Identify which cell holds the provided text, then report its [x, y] central coordinate. 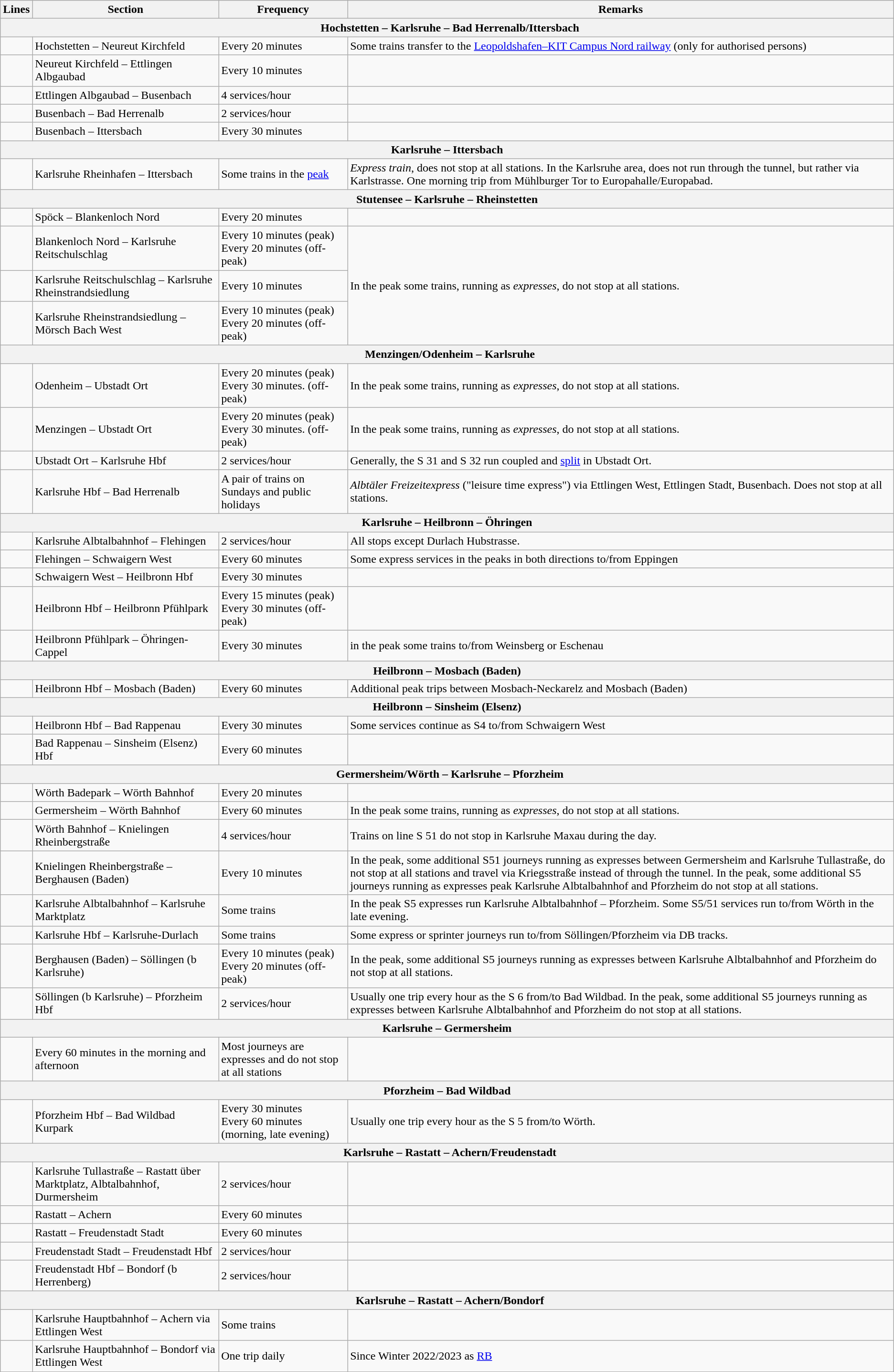
Karlsruhe Rheinstrandsiedlung – Mörsch Bach West [126, 323]
Busenbach – Bad Herrenalb [126, 113]
Karlsruhe – Rastatt – Achern/Freudenstadt [447, 1152]
Menzingen/Odenheim – Karlsruhe [447, 354]
Some trains in the peak [283, 174]
Karlsruhe Hbf – Karlsruhe-Durlach [126, 935]
Albtäler Freizeitexpress ("leisure time express") via Ettlingen West, Ettlingen Stadt, Busenbach. Does not stop at all stations. [621, 492]
Karlsruhe – Ittersbach [447, 150]
Frequency [283, 10]
Karlsruhe – Heilbronn – Öhringen [447, 523]
Germersheim/Wörth – Karlsruhe – Pforzheim [447, 774]
Every 30 minutesEvery 60 minutes (morning, late evening) [283, 1121]
Flehingen – Schwaigern West [126, 559]
Karlsruhe Albtalbahnhof – Karlsruhe Marktplatz [126, 911]
Wörth Badepark – Wörth Bahnhof [126, 793]
Hochstetten – Neureut Kirchfeld [126, 46]
Some express or sprinter journeys run to/from Söllingen/Pforzheim via DB tracks. [621, 935]
Schwaigern West – Heilbronn Hbf [126, 577]
in the peak some trains to/from Weinsberg or Eschenau [621, 646]
Spöck – Blankenloch Nord [126, 217]
In the peak S5 expresses run Karlsruhe Albtalbahnhof – Pforzheim. Some S5/51 services run to/from Wörth in the late evening. [621, 911]
Ubstadt Ort – Karlsruhe Hbf [126, 461]
Wörth Bahnhof – Knielingen Rheinbergstraße [126, 835]
Karlsruhe Tullastraße – Rastatt über Marktplatz, Albtalbahnhof, Durmersheim [126, 1184]
Bad Rappenau – Sinsheim (Elsenz) Hbf [126, 750]
Additional peak trips between Mosbach-Neckarelz and Mosbach (Baden) [621, 688]
Since Winter 2022/2023 as RB [621, 1356]
Germersheim – Wörth Bahnhof [126, 811]
Karlsruhe – Rastatt – Achern/Bondorf [447, 1300]
Most journeys are expresses and do not stop at all stations [283, 1059]
Karlsruhe Hauptbahnhof – Achern via Ettlingen West [126, 1325]
Heilbronn Hbf – Mosbach (Baden) [126, 688]
Heilbronn Hbf – Bad Rappenau [126, 725]
Karlsruhe – Germersheim [447, 1028]
Söllingen (b Karlsruhe) – Pforzheim Hbf [126, 1003]
Rastatt – Achern [126, 1215]
Some trains transfer to the Leopoldshafen–KIT Campus Nord railway (only for authorised persons) [621, 46]
Menzingen – Ubstadt Ort [126, 429]
Rastatt – Freudenstadt Stadt [126, 1233]
Berghausen (Baden) – Söllingen (b Karlsruhe) [126, 966]
Pforzheim – Bad Wildbad [447, 1090]
Neureut Kirchfeld – Ettlingen Albgaubad [126, 71]
Busenbach – Ittersbach [126, 131]
Pforzheim Hbf – Bad Wildbad Kurpark [126, 1121]
Stutensee – Karlsruhe – Rheinstetten [447, 199]
Freudenstadt Stadt – Freudenstadt Hbf [126, 1251]
Some express services in the peaks in both directions to/from Eppingen [621, 559]
Karlsruhe Reitschulschlag – Karlsruhe Rheinstrandsiedlung [126, 286]
Heilbronn – Mosbach (Baden) [447, 670]
Generally, the S 31 and S 32 run coupled and split in Ubstadt Ort. [621, 461]
Heilbronn – Sinsheim (Elsenz) [447, 707]
Odenheim – Ubstadt Ort [126, 386]
In the peak, some additional S5 journeys running as expresses between Karlsruhe Albtalbahnhof and Pforzheim do not stop at all stations. [621, 966]
Hochstetten – Karlsruhe – Bad Herrenalb/Ittersbach [447, 28]
Karlsruhe Albtalbahnhof – Flehingen [126, 541]
Knielingen Rheinbergstraße – Berghausen (Baden) [126, 873]
Heilbronn Hbf – Heilbronn Pfühlpark [126, 608]
A pair of trains on Sundays and public holidays [283, 492]
Remarks [621, 10]
Heilbronn Pfühlpark – Öhringen-Cappel [126, 646]
Karlsruhe Hbf – Bad Herrenalb [126, 492]
Lines [16, 10]
Blankenloch Nord – Karlsruhe Reitschulschlag [126, 248]
Ettlingen Albgaubad – Busenbach [126, 95]
Every 15 minutes (peak)Every 30 minutes (off-peak) [283, 608]
Trains on line S 51 do not stop in Karlsruhe Maxau during the day. [621, 835]
All stops except Durlach Hubstrasse. [621, 541]
Usually one trip every hour as the S 5 from/to Wörth. [621, 1121]
Karlsruhe Rheinhafen – Ittersbach [126, 174]
Freudenstadt Hbf – Bondorf (b Herrenberg) [126, 1276]
Section [126, 10]
Every 60 minutes in the morning and afternoon [126, 1059]
Some services continue as S4 to/from Schwaigern West [621, 725]
Karlsruhe Hauptbahnhof – Bondorf via Ettlingen West [126, 1356]
One trip daily [283, 1356]
